Capture the cell that displays the provided text and extract its [X, Y] central coordinate. 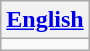
English [45, 20]
